Capture the cell that displays the provided text and extract its (X, Y) central coordinate. 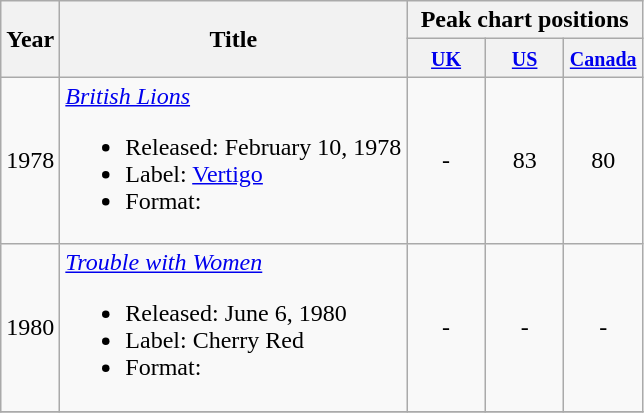
1980 (30, 328)
UK (446, 58)
Year (30, 39)
US (524, 58)
Trouble with WomenReleased: June 6, 1980Label: Cherry RedFormat: (234, 328)
83 (524, 160)
Canada (604, 58)
1978 (30, 160)
80 (604, 160)
Title (234, 39)
Peak chart positions (525, 20)
British LionsReleased: February 10, 1978Label: VertigoFormat: (234, 160)
